Return (X, Y) of the center of cell containing provided text 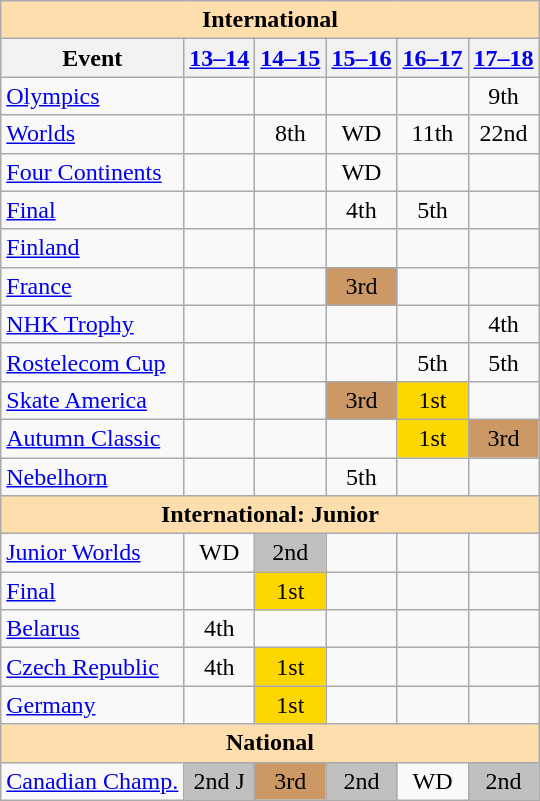
2nd J (220, 781)
17–18 (504, 58)
Belarus (92, 629)
Skate America (92, 400)
Canadian Champ. (92, 781)
13–14 (220, 58)
France (92, 286)
11th (432, 134)
14–15 (290, 58)
22nd (504, 134)
16–17 (432, 58)
Event (92, 58)
Junior Worlds (92, 553)
National (270, 743)
9th (504, 96)
Autumn Classic (92, 438)
NHK Trophy (92, 324)
International: Junior (270, 515)
Four Continents (92, 172)
Finland (92, 248)
International (270, 20)
Rostelecom Cup (92, 362)
Nebelhorn (92, 477)
Olympics (92, 96)
Czech Republic (92, 667)
Germany (92, 705)
Worlds (92, 134)
15–16 (362, 58)
8th (290, 134)
